Return the (X, Y) coordinate for the center point of the cell that contains the specified text.  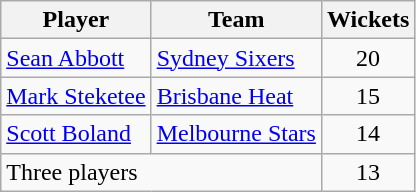
Three players (162, 172)
20 (368, 58)
15 (368, 96)
Sydney Sixers (236, 58)
Brisbane Heat (236, 96)
Player (76, 20)
14 (368, 134)
13 (368, 172)
Mark Steketee (76, 96)
Team (236, 20)
Wickets (368, 20)
Sean Abbott (76, 58)
Scott Boland (76, 134)
Melbourne Stars (236, 134)
